Pinpoint the cell where the given text exists, returning its (X, Y) midpoint coordinate. 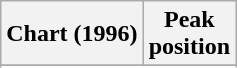
Chart (1996) (72, 34)
Peakposition (189, 34)
